Pinpoint the cell where the given text exists, returning its (X, Y) midpoint coordinate. 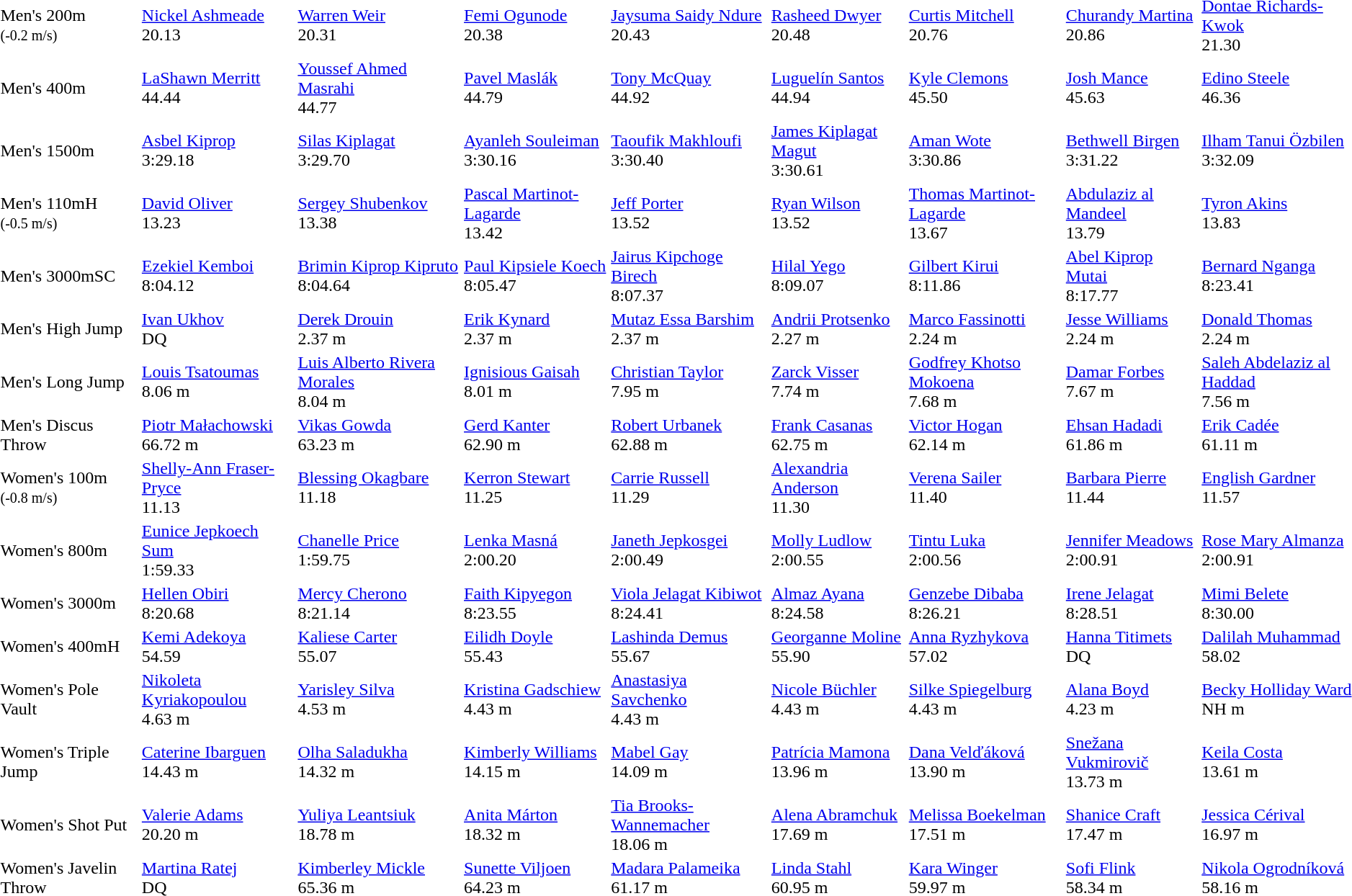
Hellen Obiri 8:20.68 (218, 604)
Ezekiel Kemboi 8:04.12 (218, 276)
Abel Kiprop Mutai 8:17.77 (1131, 276)
Josh Mance 45.63 (1131, 88)
Dana Velďáková 13.90 m (985, 762)
Bethwell Birgen 3:31.22 (1131, 151)
Brimin Kiprop Kipruto 8:04.64 (379, 276)
James Kiplagat Magut 3:30.61 (838, 151)
Kemi Adekoya 54.59 (218, 647)
Andrii Protsenko 2.27 m (838, 328)
Marco Fassinotti 2.24 m (985, 328)
Nicole Büchler 4.43 m (838, 699)
Anna Ryzhykova 57.02 (985, 647)
Genzebe Dibaba 8:26.21 (985, 604)
Hanna Titimets DQ (1131, 647)
Kristina Gadschiew 4.43 m (536, 699)
Molly Ludlow 2:00.55 (838, 550)
Shanice Craft 17.47 m (1131, 825)
Ehsan Hadadi 61.86 m (1131, 435)
Kerron Stewart 11.25 (536, 488)
Caterine Ibarguen 14.43 m (218, 762)
Tony McQuay 44.92 (689, 88)
Asbel Kiprop 3:29.18 (218, 151)
Louis Tsatoumas 8.06 m (218, 382)
Anita Márton 18.32 m (536, 825)
Chanelle Price 1:59.75 (379, 550)
Viola Jelagat Kibiwot 8:24.41 (689, 604)
Kyle Clemons 45.50 (985, 88)
Irene Jelagat 8:28.51 (1131, 604)
Mutaz Essa Barshim 2.37 m (689, 328)
Olha Saladukha 14.32 m (379, 762)
Alana Boyd 4.23 m (1131, 699)
Nikoleta Kyriakopoulou 4.63 m (218, 699)
Gilbert Kirui 8:11.86 (985, 276)
Eunice Jepkoech Sum 1:59.33 (218, 550)
Aman Wote 3:30.86 (985, 151)
Godfrey Khotso Mokoena 7.68 m (985, 382)
Silke Spiegelburg 4.43 m (985, 699)
Jesse Williams 2.24 m (1131, 328)
Mercy Cherono 8:21.14 (379, 604)
Silas Kiplagat 3:29.70 (379, 151)
Jennifer Meadows 2:00.91 (1131, 550)
Pascal Martinot-Lagarde 13.42 (536, 213)
Ivan Ukhov DQ (218, 328)
Youssef Ahmed Masrahi 44.77 (379, 88)
Zarck Visser 7.74 m (838, 382)
Christian Taylor 7.95 m (689, 382)
Barbara Pierre 11.44 (1131, 488)
Janeth Jepkosgei 2:00.49 (689, 550)
Tintu Luka 2:00.56 (985, 550)
Luguelín Santos 44.94 (838, 88)
Paul Kipsiele Koech 8:05.47 (536, 276)
Ayanleh Souleiman 3:30.16 (536, 151)
Pavel Maslák 44.79 (536, 88)
Taoufik Makhloufi 3:30.40 (689, 151)
Vikas Gowda 63.23 m (379, 435)
Georganne Moline 55.90 (838, 647)
Damar Forbes 7.67 m (1131, 382)
Jeff Porter 13.52 (689, 213)
Robert Urbanek 62.88 m (689, 435)
Blessing Okagbare 11.18 (379, 488)
Shelly-Ann Fraser-Pryce 11.13 (218, 488)
David Oliver 13.23 (218, 213)
Ignisious Gaisah 8.01 m (536, 382)
Carrie Russell 11.29 (689, 488)
Erik Kynard 2.37 m (536, 328)
Lenka Masná 2:00.20 (536, 550)
Abdulaziz al Mandeel 13.79 (1131, 213)
Jairus Kipchoge Birech 8:07.37 (689, 276)
Anastasiya Savchenko 4.43 m (689, 699)
Yuliya Leantsiuk 18.78 m (379, 825)
Melissa Boekelman 17.51 m (985, 825)
Alexandria Anderson 11.30 (838, 488)
Gerd Kanter 62.90 m (536, 435)
Tia Brooks-Wannemacher 18.06 m (689, 825)
Sergey Shubenkov 13.38 (379, 213)
Yarisley Silva 4.53 m (379, 699)
Valerie Adams 20.20 m (218, 825)
LaShawn Merritt 44.44 (218, 88)
Faith Kipyegon 8:23.55 (536, 604)
Hilal Yego 8:09.07 (838, 276)
Thomas Martinot-Lagarde 13.67 (985, 213)
Kimberly Williams 14.15 m (536, 762)
Patrícia Mamona 13.96 m (838, 762)
Kaliese Carter 55.07 (379, 647)
Lashinda Demus 55.67 (689, 647)
Victor Hogan 62.14 m (985, 435)
Derek Drouin 2.37 m (379, 328)
Almaz Ayana 8:24.58 (838, 604)
Mabel Gay 14.09 m (689, 762)
Verena Sailer 11.40 (985, 488)
Snežana Vukmirovič 13.73 m (1131, 762)
Ryan Wilson 13.52 (838, 213)
Piotr Małachowski 66.72 m (218, 435)
Luis Alberto Rivera Morales 8.04 m (379, 382)
Alena Abramchuk 17.69 m (838, 825)
Frank Casanas 62.75 m (838, 435)
Eilidh Doyle 55.43 (536, 647)
